Detect which cell encompasses the target text, then output its (x, y) center coordinate. 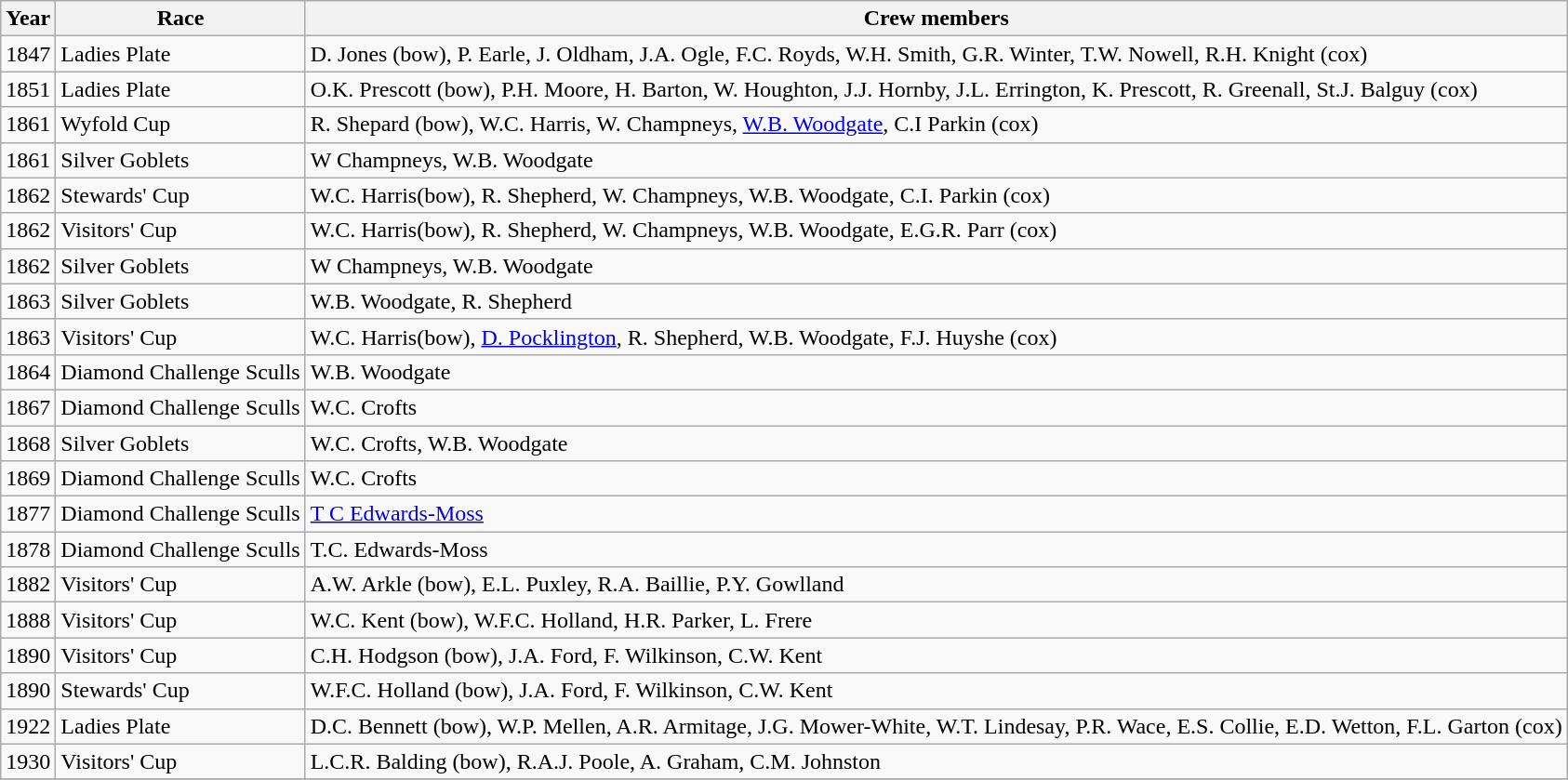
D.C. Bennett (bow), W.P. Mellen, A.R. Armitage, J.G. Mower-White, W.T. Lindesay, P.R. Wace, E.S. Collie, E.D. Wetton, F.L. Garton (cox) (936, 726)
1847 (28, 54)
Crew members (936, 19)
O.K. Prescott (bow), P.H. Moore, H. Barton, W. Houghton, J.J. Hornby, J.L. Errington, K. Prescott, R. Greenall, St.J. Balguy (cox) (936, 89)
1851 (28, 89)
1888 (28, 620)
A.W. Arkle (bow), E.L. Puxley, R.A. Baillie, P.Y. Gowlland (936, 585)
1930 (28, 761)
1867 (28, 407)
Year (28, 19)
W.F.C. Holland (bow), J.A. Ford, F. Wilkinson, C.W. Kent (936, 691)
W.C. Harris(bow), D. Pocklington, R. Shepherd, W.B. Woodgate, F.J. Huyshe (cox) (936, 337)
1922 (28, 726)
Wyfold Cup (180, 125)
1878 (28, 549)
W.B. Woodgate, R. Shepherd (936, 301)
W.C. Kent (bow), W.F.C. Holland, H.R. Parker, L. Frere (936, 620)
1869 (28, 479)
Race (180, 19)
R. Shepard (bow), W.C. Harris, W. Champneys, W.B. Woodgate, C.I Parkin (cox) (936, 125)
1864 (28, 372)
T C Edwards-Moss (936, 514)
W.C. Crofts, W.B. Woodgate (936, 443)
D. Jones (bow), P. Earle, J. Oldham, J.A. Ogle, F.C. Royds, W.H. Smith, G.R. Winter, T.W. Nowell, R.H. Knight (cox) (936, 54)
T.C. Edwards-Moss (936, 549)
W.B. Woodgate (936, 372)
W.C. Harris(bow), R. Shepherd, W. Champneys, W.B. Woodgate, C.I. Parkin (cox) (936, 195)
1877 (28, 514)
L.C.R. Balding (bow), R.A.J. Poole, A. Graham, C.M. Johnston (936, 761)
C.H. Hodgson (bow), J.A. Ford, F. Wilkinson, C.W. Kent (936, 655)
1882 (28, 585)
W.C. Harris(bow), R. Shepherd, W. Champneys, W.B. Woodgate, E.G.R. Parr (cox) (936, 231)
1868 (28, 443)
